Determine the (X, Y) coordinate at the center of the cell enclosing the given text.  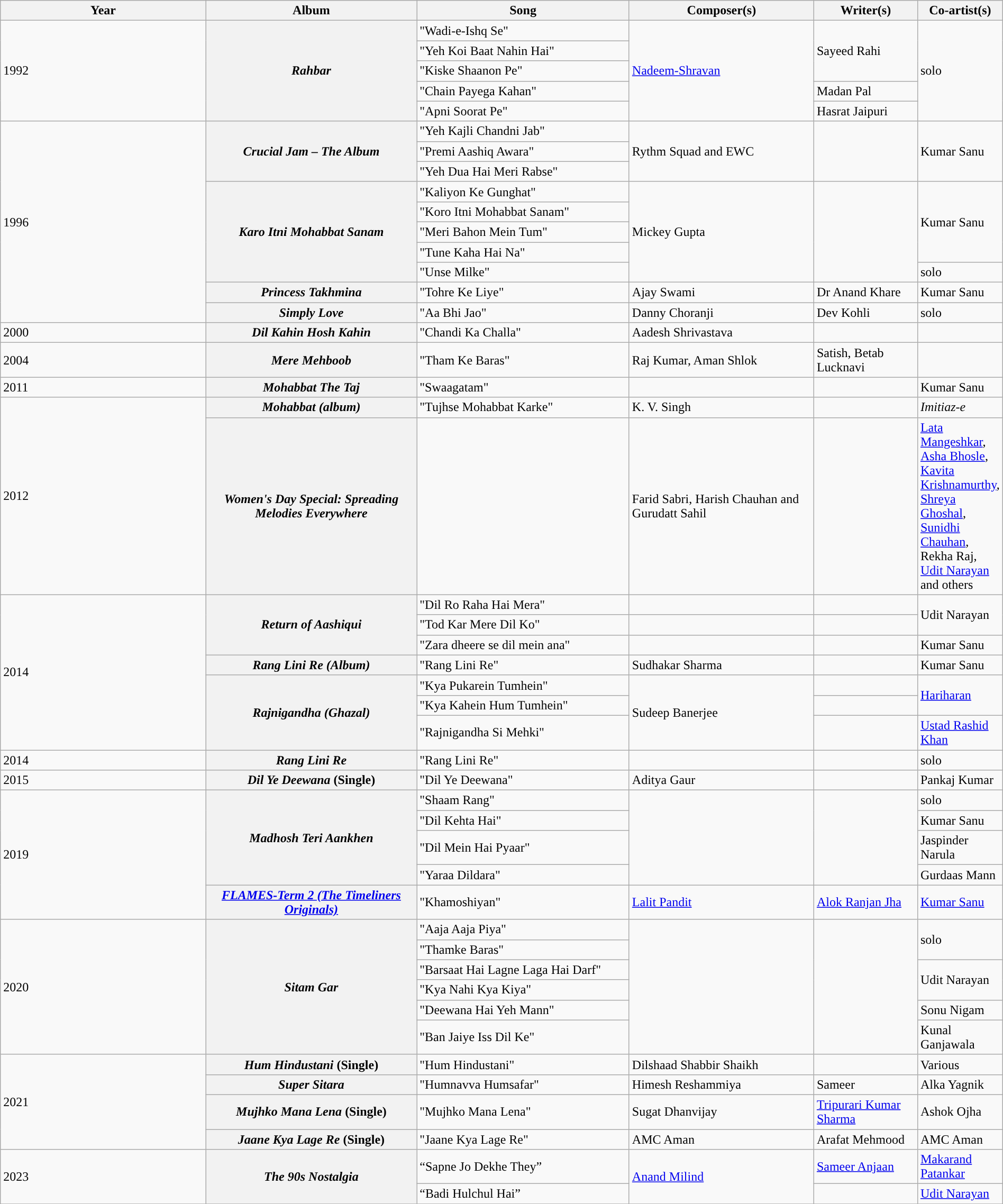
“Badi Hulchul Hai” (523, 1194)
Super Sitara (311, 1084)
Mohabbat (album) (311, 407)
Lata Mangeshkar, Asha Bhosle, Kavita Krishnamurthy, Shreya Ghoshal, Sunidhi Chauhan, Rekha Raj, Udit Narayan and others (960, 506)
2020 (103, 987)
"Tujhse Mohabbat Karke" (523, 407)
Farid Sabri, Harish Chauhan and Gurudatt Sahil (722, 506)
Satish, Betab Lucknavi (865, 360)
2004 (103, 360)
Dil Kahin Hosh Kahin (311, 333)
Rahbar (311, 71)
Sudeep Banerjee (722, 712)
Sugat Dhanvijay (722, 1112)
"Thamke Baras" (523, 950)
Mujhko Mana Lena (Single) (311, 1112)
Mere Mehboob (311, 360)
Various (960, 1064)
Return of Aashiqui (311, 625)
"Jaane Kya Lage Re" (523, 1139)
"Khamoshiyan" (523, 902)
Mohabbat The Taj (311, 387)
Hariharan (960, 695)
Dev Kohli (865, 313)
"Yeh Kajli Chandni Jab" (523, 131)
"Deewana Hai Yeh Mann" (523, 1010)
FLAMES-Term 2 (The Timeliners Originals) (311, 902)
"Premi Aashiq Awara" (523, 151)
"Kaliyon Ke Gunghat" (523, 191)
Alka Yagnik (960, 1084)
Madan Pal (865, 91)
Sonu Nigam (960, 1010)
2021 (103, 1101)
“Sapne Jo Dekhe They” (523, 1167)
"Kya Kahein Hum Tumhein" (523, 705)
Rythm Squad and EWC (722, 151)
Co-artist(s) (960, 11)
Women's Day Special: Spreading Melodies Everywhere (311, 506)
Ajay Swami (722, 293)
Aditya Gaur (722, 780)
Ustad Rashid Khan (960, 732)
Dilshaad Shabbir Shaikh (722, 1064)
"Kya Nahi Kya Kiya" (523, 990)
"Wadi-e-Ishq Se" (523, 31)
Hasrat Jaipuri (865, 111)
1992 (103, 71)
"Dil Mein Hai Pyaar" (523, 847)
Album (311, 11)
"Aaja Aaja Piya" (523, 929)
Himesh Reshammiya (722, 1084)
Sameer Anjaan (865, 1167)
Arafat Mehmood (865, 1139)
"Ban Jaiye Iss Dil Ke" (523, 1037)
Alok Ranjan Jha (865, 902)
Rang Lini Re (Album) (311, 665)
"Chandi Ka Challa" (523, 333)
Tripurari Kumar Sharma (865, 1112)
Danny Choranji (722, 313)
2023 (103, 1176)
"Dil Ye Deewana" (523, 780)
Crucial Jam – The Album (311, 151)
Princess Takhmina (311, 293)
"Rajnigandha Si Mehki" (523, 732)
"Hum Hindustani" (523, 1064)
Gurdaas Mann (960, 875)
2015 (103, 780)
Sameer (865, 1084)
The 90s Nostalgia (311, 1176)
"Barsaat Hai Lagne Laga Hai Darf" (523, 970)
"Koro Itni Mohabbat Sanam" (523, 212)
"Yeh Dua Hai Meri Rabse" (523, 171)
"Tham Ke Baras" (523, 360)
Sitam Gar (311, 987)
"Dil Kehta Hai" (523, 820)
2019 (103, 855)
"Unse Milke" (523, 272)
"Tohre Ke Liye" (523, 293)
2000 (103, 333)
"Yeh Koi Baat Nahin Hai" (523, 51)
Kunal Ganjawala (960, 1037)
"Mujhko Mana Lena" (523, 1112)
"Shaam Rang" (523, 800)
"Tod Kar Mere Dil Ko" (523, 625)
2012 (103, 496)
"Aa Bhi Jao" (523, 313)
"Zara dheere se dil mein ana" (523, 645)
K. V. Singh (722, 407)
2011 (103, 387)
"Kiske Shaanon Pe" (523, 71)
Year (103, 11)
Sayeed Rahi (865, 51)
Madhosh Teri Aankhen (311, 838)
"Dil Ro Raha Hai Mera" (523, 605)
"Tune Kaha Hai Na" (523, 252)
"Meri Bahon Mein Tum" (523, 232)
Dr Anand Khare (865, 293)
Writer(s) (865, 11)
"Kya Pukarein Tumhein" (523, 685)
"Apni Soorat Pe" (523, 111)
Simply Love (311, 313)
"Swaagatam" (523, 387)
Raj Kumar, Aman Shlok (722, 360)
"Humnavva Humsafar" (523, 1084)
Anand Milind (722, 1176)
1996 (103, 222)
Imitiaz-e (960, 407)
Nadeem-Shravan (722, 71)
Rajnigandha (Ghazal) (311, 712)
Jaane Kya Lage Re (Single) (311, 1139)
Karo Itni Mohabbat Sanam (311, 232)
Makarand Patankar (960, 1167)
Composer(s) (722, 11)
"Yaraa Dildara" (523, 875)
Mickey Gupta (722, 232)
Rang Lini Re (311, 760)
Aadesh Shrivastava (722, 333)
Hum Hindustani (Single) (311, 1064)
Dil Ye Deewana (Single) (311, 780)
Sudhakar Sharma (722, 665)
"Chain Payega Kahan" (523, 91)
Jaspinder Narula (960, 847)
Lalit Pandit (722, 902)
Song (523, 11)
Pankaj Kumar (960, 780)
Ashok Ojha (960, 1112)
